Capture the cell that displays the provided text and extract its (x, y) central coordinate. 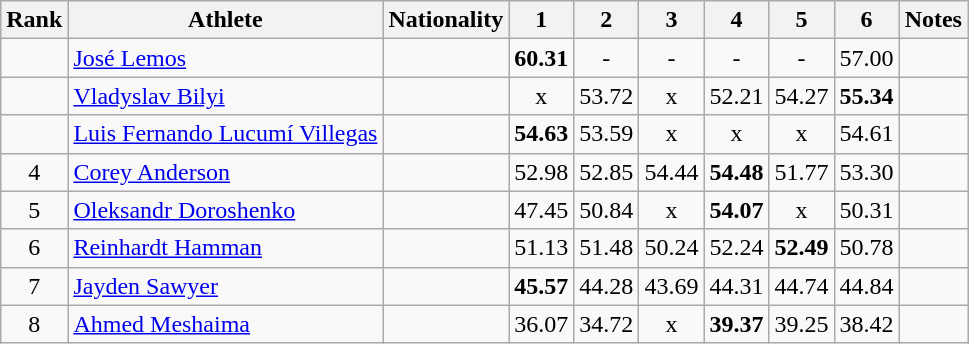
54.63 (542, 134)
Ahmed Meshaima (226, 324)
Corey Anderson (226, 172)
50.24 (672, 248)
8 (34, 324)
Reinhardt Hamman (226, 248)
51.48 (606, 248)
57.00 (866, 58)
3 (672, 20)
54.48 (736, 172)
50.84 (606, 210)
2 (606, 20)
36.07 (542, 324)
Athlete (226, 20)
Nationality (446, 20)
José Lemos (226, 58)
44.31 (736, 286)
44.74 (802, 286)
54.61 (866, 134)
Notes (933, 20)
52.21 (736, 96)
54.07 (736, 210)
47.45 (542, 210)
52.98 (542, 172)
34.72 (606, 324)
52.85 (606, 172)
54.44 (672, 172)
54.27 (802, 96)
60.31 (542, 58)
1 (542, 20)
Luis Fernando Lucumí Villegas (226, 134)
39.37 (736, 324)
53.72 (606, 96)
45.57 (542, 286)
Rank (34, 20)
43.69 (672, 286)
50.31 (866, 210)
51.77 (802, 172)
53.59 (606, 134)
Oleksandr Doroshenko (226, 210)
50.78 (866, 248)
38.42 (866, 324)
44.28 (606, 286)
51.13 (542, 248)
53.30 (866, 172)
55.34 (866, 96)
Vladyslav Bilyi (226, 96)
52.49 (802, 248)
7 (34, 286)
39.25 (802, 324)
Jayden Sawyer (226, 286)
44.84 (866, 286)
52.24 (736, 248)
